Pinpoint the cell where the given text exists, returning its [x, y] midpoint coordinate. 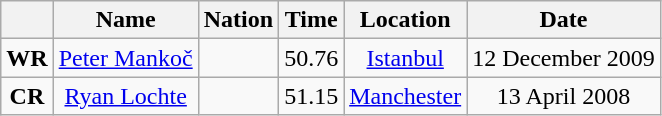
Manchester [406, 96]
CR [27, 96]
Istanbul [406, 58]
Location [406, 20]
50.76 [312, 58]
13 April 2008 [564, 96]
Date [564, 20]
Peter Mankoč [126, 58]
WR [27, 58]
Ryan Lochte [126, 96]
Name [126, 20]
Time [312, 20]
Nation [238, 20]
12 December 2009 [564, 58]
51.15 [312, 96]
